Provide the [x, y] coordinate of the cell's center where the given text is located.  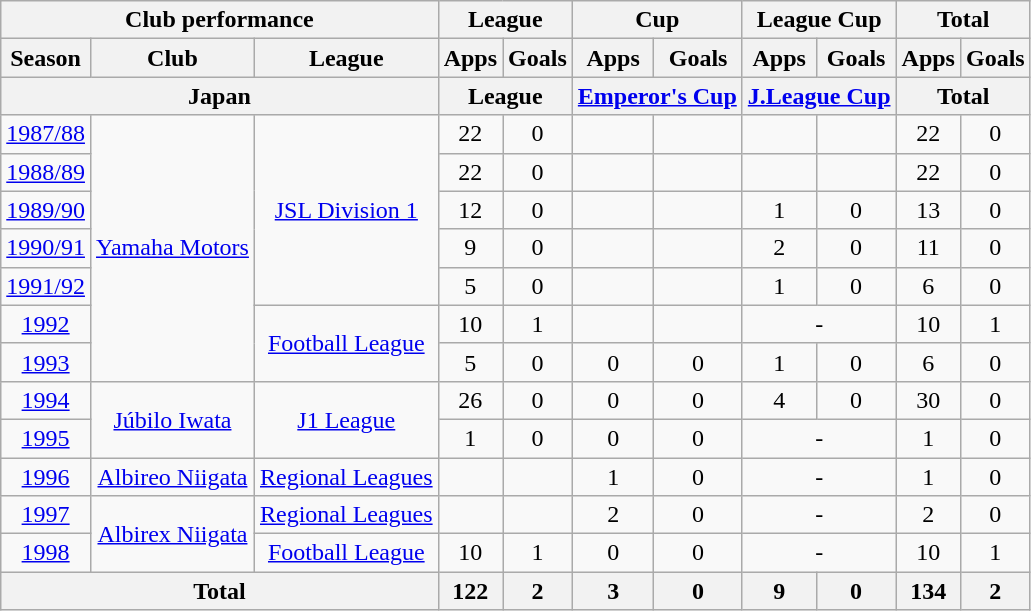
Club performance [220, 20]
1990/91 [46, 248]
Júbilo Iwata [172, 419]
League Cup [819, 20]
Cup [657, 20]
J.League Cup [819, 96]
1994 [46, 400]
Yamaha Motors [172, 248]
Season [46, 58]
12 [470, 210]
Emperor's Cup [657, 96]
J1 League [346, 419]
JSL Division 1 [346, 210]
1993 [46, 362]
3 [613, 591]
26 [470, 400]
Japan [220, 96]
13 [928, 210]
30 [928, 400]
Albirex Niigata [172, 534]
1997 [46, 515]
Albireo Niigata [172, 477]
1992 [46, 324]
134 [928, 591]
1995 [46, 438]
4 [779, 400]
1991/92 [46, 286]
1989/90 [46, 210]
1998 [46, 553]
1996 [46, 477]
11 [928, 248]
Club [172, 58]
122 [470, 591]
1988/89 [46, 172]
1987/88 [46, 134]
